Locate the cell with the specified text and output its (x, y) center coordinate. 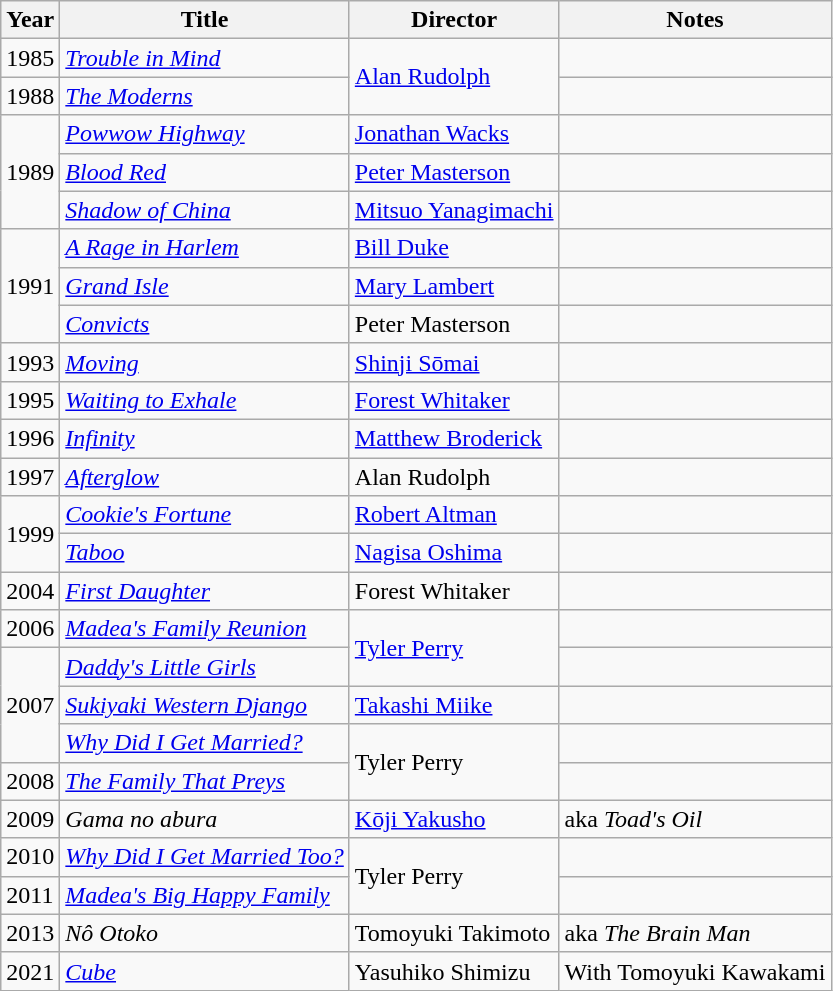
Nô Otoko (205, 933)
First Daughter (205, 591)
Trouble in Mind (205, 58)
2010 (30, 857)
1989 (30, 172)
2007 (30, 705)
Mary Lambert (454, 286)
Matthew Broderick (454, 438)
Why Did I Get Married? (205, 743)
Notes (695, 20)
Nagisa Oshima (454, 553)
Blood Red (205, 172)
1985 (30, 58)
Bill Duke (454, 248)
Year (30, 20)
Cookie's Fortune (205, 515)
Sukiyaki Western Django (205, 705)
2008 (30, 781)
1991 (30, 286)
Tomoyuki Takimoto (454, 933)
Afterglow (205, 477)
Yasuhiko Shimizu (454, 971)
Title (205, 20)
Takashi Miike (454, 705)
Cube (205, 971)
Grand Isle (205, 286)
1988 (30, 96)
With Tomoyuki Kawakami (695, 971)
Madea's Big Happy Family (205, 895)
Waiting to Exhale (205, 400)
1995 (30, 400)
2011 (30, 895)
Robert Altman (454, 515)
2021 (30, 971)
2009 (30, 819)
2004 (30, 591)
The Family That Preys (205, 781)
Jonathan Wacks (454, 134)
Why Did I Get Married Too? (205, 857)
1993 (30, 362)
2013 (30, 933)
1999 (30, 534)
A Rage in Harlem (205, 248)
aka Toad's Oil (695, 819)
Gama no abura (205, 819)
Shinji Sōmai (454, 362)
aka The Brain Man (695, 933)
Infinity (205, 438)
1996 (30, 438)
1997 (30, 477)
Kōji Yakusho (454, 819)
2006 (30, 629)
Mitsuo Yanagimachi (454, 210)
Taboo (205, 553)
Daddy's Little Girls (205, 667)
Shadow of China (205, 210)
Madea's Family Reunion (205, 629)
Director (454, 20)
Moving (205, 362)
Powwow Highway (205, 134)
The Moderns (205, 96)
Convicts (205, 324)
